Scan for the cell matching the given text and deliver its [x, y] coordinate at center. 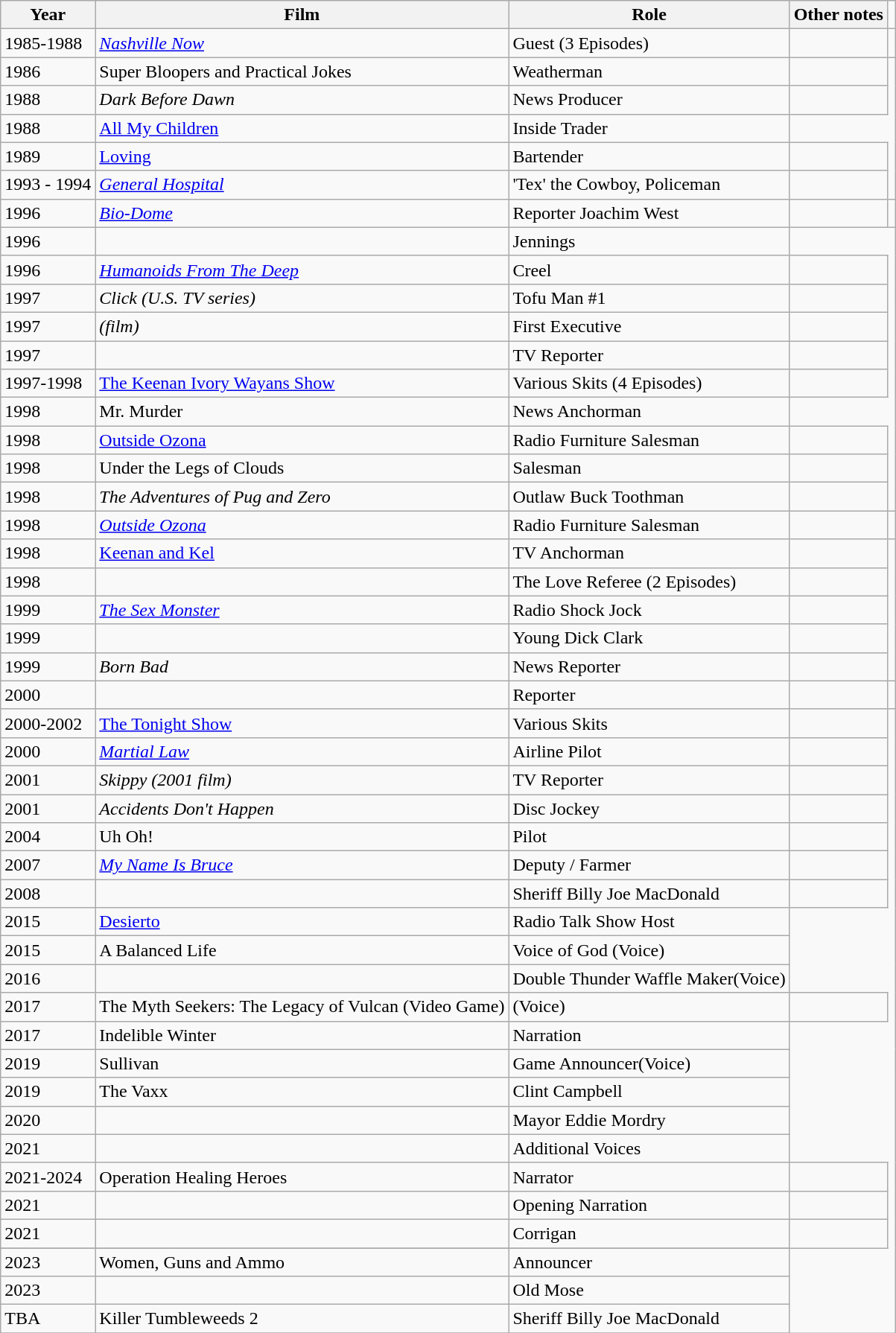
Voice of God (Voice) [649, 950]
1993 - 1994 [48, 185]
Young Dick Clark [649, 638]
Super Bloopers and Practical Jokes [302, 71]
Sullivan [302, 1063]
Year [48, 15]
Loving [302, 156]
Operation Healing Heroes [302, 1177]
Guest (3 Episodes) [649, 43]
Humanoids From The Deep [302, 270]
Mayor Eddie Mordry [649, 1120]
The Adventures of Pug and Zero [302, 497]
A Balanced Life [302, 950]
Various Skits [649, 723]
Opening Narration [649, 1205]
Creel [649, 270]
The Sex Monster [302, 610]
2020 [48, 1120]
1989 [48, 156]
The Keenan Ivory Wayans Show [302, 384]
TBA [48, 1319]
Jennings [649, 241]
Dark Before Dawn [302, 100]
Narrator [649, 1177]
Martial Law [302, 751]
Mr. Murder [302, 412]
Additional Voices [649, 1148]
Click (U.S. TV series) [302, 298]
Various Skits (4 Episodes) [649, 384]
'Tex' the Cowboy, Policeman [649, 185]
Weatherman [649, 71]
Corrigan [649, 1233]
Pilot [649, 837]
(film) [302, 326]
The Love Referee (2 Episodes) [649, 582]
Radio Shock Jock [649, 610]
1997-1998 [48, 384]
Bio-Dome [302, 213]
Radio Talk Show Host [649, 922]
2021-2024 [48, 1177]
Film [302, 15]
Skippy (2001 film) [302, 780]
Inside Trader [649, 128]
Salesman [649, 468]
Old Mose [649, 1291]
Bartender [649, 156]
The Vaxx [302, 1092]
Nashville Now [302, 43]
2000-2002 [48, 723]
The Tonight Show [302, 723]
News Anchorman [649, 412]
Clint Campbell [649, 1092]
1985-1988 [48, 43]
Tofu Man #1 [649, 298]
2004 [48, 837]
Reporter Joachim West [649, 213]
Other notes [839, 15]
All My Children [302, 128]
Announcer [649, 1262]
Outlaw Buck Toothman [649, 497]
Under the Legs of Clouds [302, 468]
Accidents Don't Happen [302, 808]
Narration [649, 1035]
Desierto [302, 922]
2007 [48, 865]
The Myth Seekers: The Legacy of Vulcan (Video Game) [302, 1007]
Reporter [649, 695]
2016 [48, 979]
Double Thunder Waffle Maker(Voice) [649, 979]
My Name Is Bruce [302, 865]
2008 [48, 894]
Disc Jockey [649, 808]
Killer Tumbleweeds 2 [302, 1319]
Born Bad [302, 666]
Game Announcer(Voice) [649, 1063]
Keenan and Kel [302, 553]
News Producer [649, 100]
Deputy / Farmer [649, 865]
Role [649, 15]
General Hospital [302, 185]
Indelible Winter [302, 1035]
News Reporter [649, 666]
TV Anchorman [649, 553]
Uh Oh! [302, 837]
1986 [48, 71]
Women, Guns and Ammo [302, 1262]
First Executive [649, 326]
Airline Pilot [649, 751]
(Voice) [649, 1007]
